Locate the cell with the specified text and output its (x, y) center coordinate. 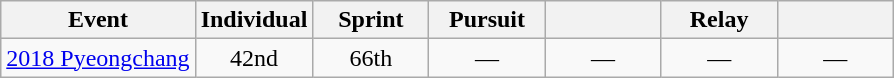
2018 Pyeongchang (98, 58)
Pursuit (487, 20)
66th (371, 58)
Relay (719, 20)
42nd (254, 58)
Individual (254, 20)
Event (98, 20)
Sprint (371, 20)
